For the text-containing cell, return its midpoint in (x, y) coordinate format. 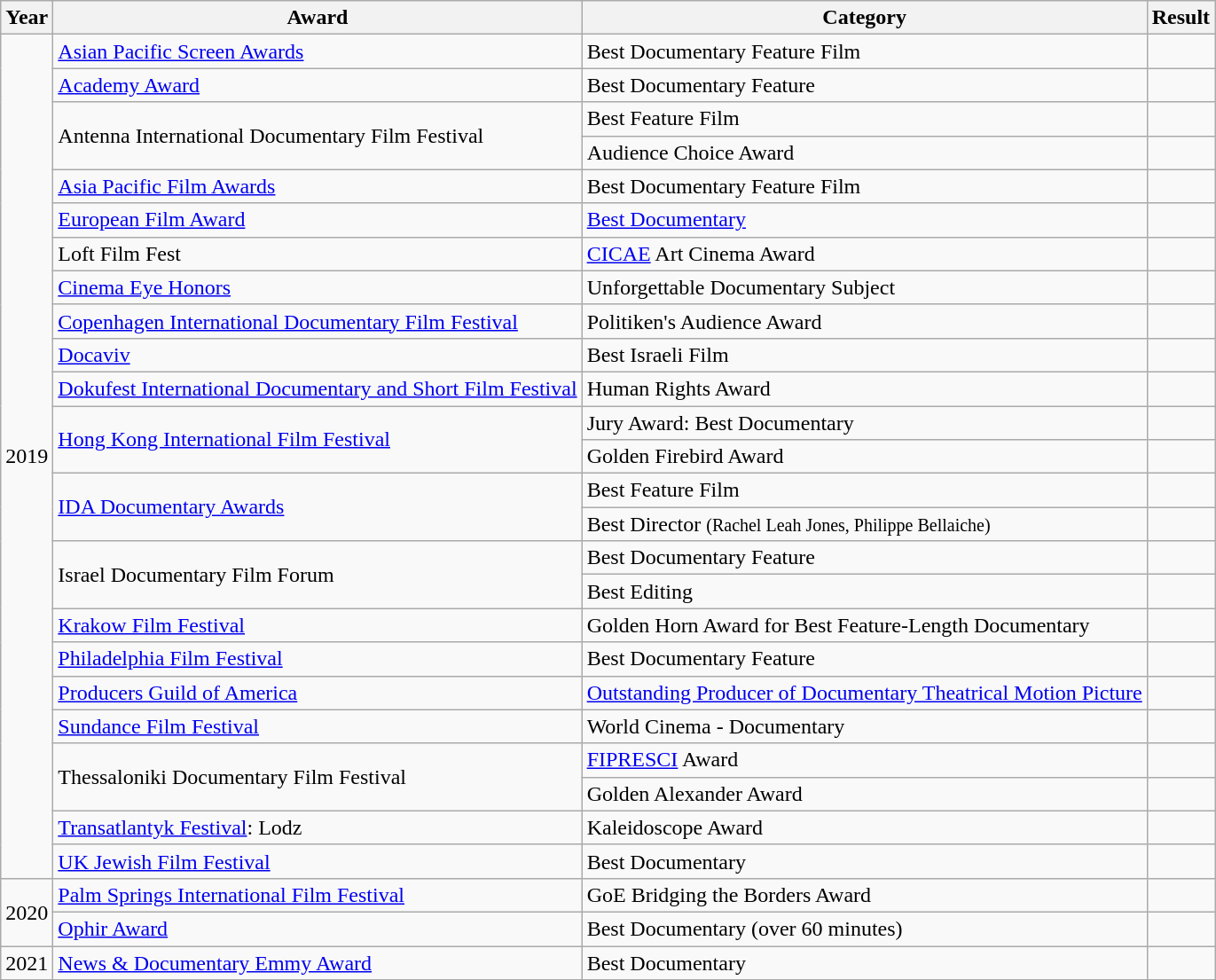
Israel Documentary Film Forum (318, 575)
Cinema Eye Honors (318, 287)
Best Editing (864, 592)
Golden Horn Award for Best Feature-Length Documentary (864, 625)
FIPRESCI Award (864, 760)
Best Director (Rachel Leah Jones, Philippe Bellaiche) (864, 524)
Year (27, 18)
Golden Alexander Award (864, 794)
Philadelphia Film Festival (318, 659)
Golden Firebird Award (864, 457)
Politiken's Audience Award (864, 321)
Kaleidoscope Award (864, 827)
Category (864, 18)
Krakow Film Festival (318, 625)
Asia Pacific Film Awards (318, 186)
European Film Award (318, 220)
World Cinema - Documentary (864, 726)
Sundance Film Festival (318, 726)
Academy Award (318, 85)
Award (318, 18)
2021 (27, 962)
Audience Choice Award (864, 153)
Docaviv (318, 355)
UK Jewish Film Festival (318, 861)
GoE Bridging the Borders Award (864, 895)
Thessaloniki Documentary Film Festival (318, 777)
News & Documentary Emmy Award (318, 962)
Outstanding Producer of Documentary Theatrical Motion Picture (864, 693)
Loft Film Fest (318, 254)
Copenhagen International Documentary Film Festival (318, 321)
Asian Pacific Screen Awards (318, 51)
IDA Documentary Awards (318, 507)
Dokufest International Documentary and Short Film Festival (318, 388)
2019 (27, 457)
Transatlantyk Festival: Lodz (318, 827)
Best Documentary (over 60 minutes) (864, 929)
Unforgettable Documentary Subject (864, 287)
2020 (27, 912)
Jury Award: Best Documentary (864, 423)
Result (1181, 18)
Palm Springs International Film Festival (318, 895)
Human Rights Award (864, 388)
CICAE Art Cinema Award (864, 254)
Best Israeli Film (864, 355)
Hong Kong International Film Festival (318, 440)
Ophir Award (318, 929)
Antenna International Documentary Film Festival (318, 136)
Producers Guild of America (318, 693)
